Output the (X, Y) coordinate of the center of the cell containing the given text.  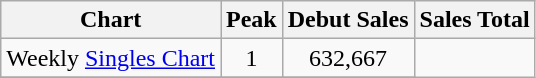
Chart (111, 20)
632,667 (348, 58)
Debut Sales (348, 20)
Weekly Singles Chart (111, 58)
Peak (252, 20)
1 (252, 58)
Sales Total (474, 20)
